Capture the cell that displays the provided text and extract its (x, y) central coordinate. 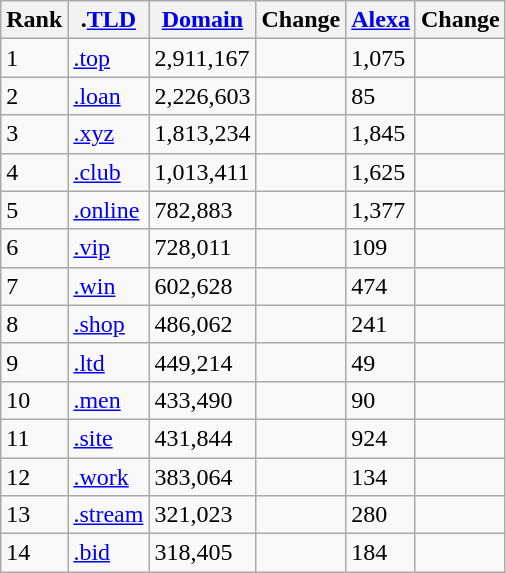
602,628 (202, 286)
.ltd (108, 362)
12 (34, 477)
.shop (108, 324)
.xyz (108, 134)
474 (381, 286)
9 (34, 362)
.bid (108, 553)
.vip (108, 248)
3 (34, 134)
.site (108, 438)
1,075 (381, 58)
1,013,411 (202, 172)
8 (34, 324)
433,490 (202, 400)
241 (381, 324)
109 (381, 248)
1,625 (381, 172)
383,064 (202, 477)
10 (34, 400)
924 (381, 438)
90 (381, 400)
321,023 (202, 515)
.top (108, 58)
.work (108, 477)
.TLD (108, 20)
Alexa (381, 20)
431,844 (202, 438)
5 (34, 210)
.men (108, 400)
318,405 (202, 553)
184 (381, 553)
14 (34, 553)
13 (34, 515)
1 (34, 58)
782,883 (202, 210)
134 (381, 477)
Domain (202, 20)
486,062 (202, 324)
7 (34, 286)
280 (381, 515)
2 (34, 96)
449,214 (202, 362)
2,226,603 (202, 96)
728,011 (202, 248)
1,845 (381, 134)
85 (381, 96)
2,911,167 (202, 58)
4 (34, 172)
Rank (34, 20)
1,377 (381, 210)
.online (108, 210)
6 (34, 248)
.loan (108, 96)
.stream (108, 515)
49 (381, 362)
11 (34, 438)
.win (108, 286)
.club (108, 172)
1,813,234 (202, 134)
